Detect which cell encompasses the target text, then output its (X, Y) center coordinate. 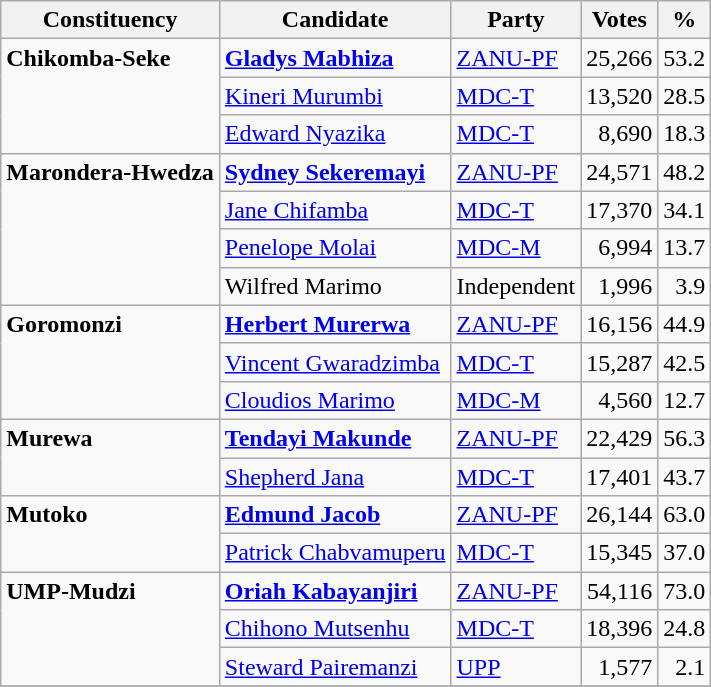
1,577 (620, 667)
Steward Pairemanzi (335, 667)
53.2 (684, 58)
17,401 (620, 477)
15,345 (620, 553)
12.7 (684, 400)
Edmund Jacob (335, 515)
Murewa (110, 457)
Edward Nyazika (335, 134)
Mutoko (110, 534)
Gladys Mabhiza (335, 58)
Vincent Gwaradzimba (335, 362)
Sydney Sekeremayi (335, 172)
17,370 (620, 210)
Herbert Murerwa (335, 324)
Wilfred Marimo (335, 286)
Votes (620, 20)
48.2 (684, 172)
4,560 (620, 400)
Candidate (335, 20)
Marondera-Hwedza (110, 229)
8,690 (620, 134)
42.5 (684, 362)
Goromonzi (110, 362)
Cloudios Marimo (335, 400)
24.8 (684, 629)
13,520 (620, 96)
UMP-Mudzi (110, 629)
18,396 (620, 629)
54,116 (620, 591)
56.3 (684, 438)
15,287 (620, 362)
Party (516, 20)
34.1 (684, 210)
73.0 (684, 591)
2.1 (684, 667)
37.0 (684, 553)
44.9 (684, 324)
6,994 (620, 248)
Shepherd Jana (335, 477)
Kineri Murumbi (335, 96)
Patrick Chabvamuperu (335, 553)
63.0 (684, 515)
% (684, 20)
1,996 (620, 286)
18.3 (684, 134)
25,266 (620, 58)
43.7 (684, 477)
Penelope Molai (335, 248)
Tendayi Makunde (335, 438)
Chikomba-Seke (110, 96)
13.7 (684, 248)
3.9 (684, 286)
16,156 (620, 324)
Jane Chifamba (335, 210)
22,429 (620, 438)
24,571 (620, 172)
28.5 (684, 96)
Independent (516, 286)
Oriah Kabayanjiri (335, 591)
Constituency (110, 20)
UPP (516, 667)
26,144 (620, 515)
Chihono Mutsenhu (335, 629)
